Identify which cell holds the provided text, then report its (x, y) central coordinate. 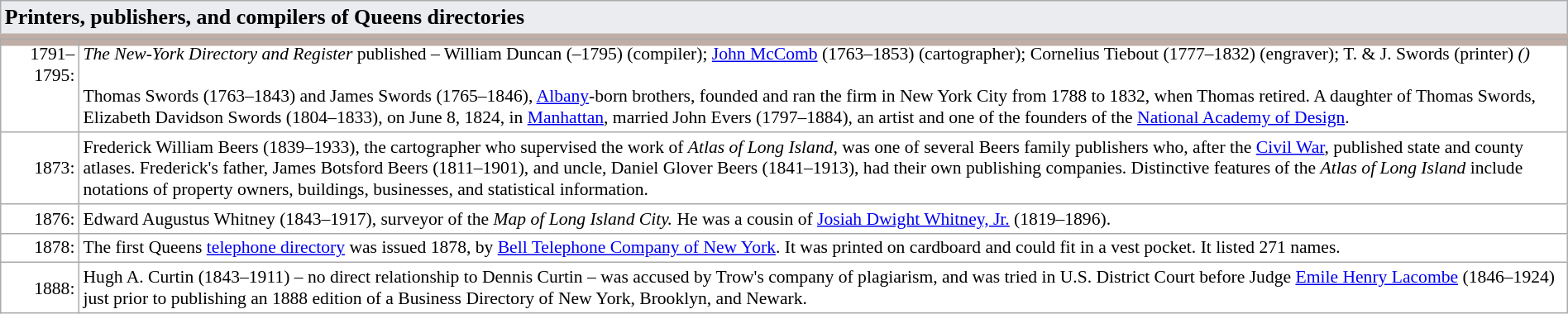
1873: (40, 169)
Edward Augustus Whitney (1843–1917), surveyor of the Map of Long Island City. He was a cousin of Josiah Dwight Whitney, Jr. (1819–1896). (823, 219)
1878: (40, 248)
1876: (40, 219)
1888: (40, 288)
1791–1795: (40, 86)
Printers, publishers, and compilers of Queens directories (784, 20)
